Locate the cell with the specified text and output its [x, y] center coordinate. 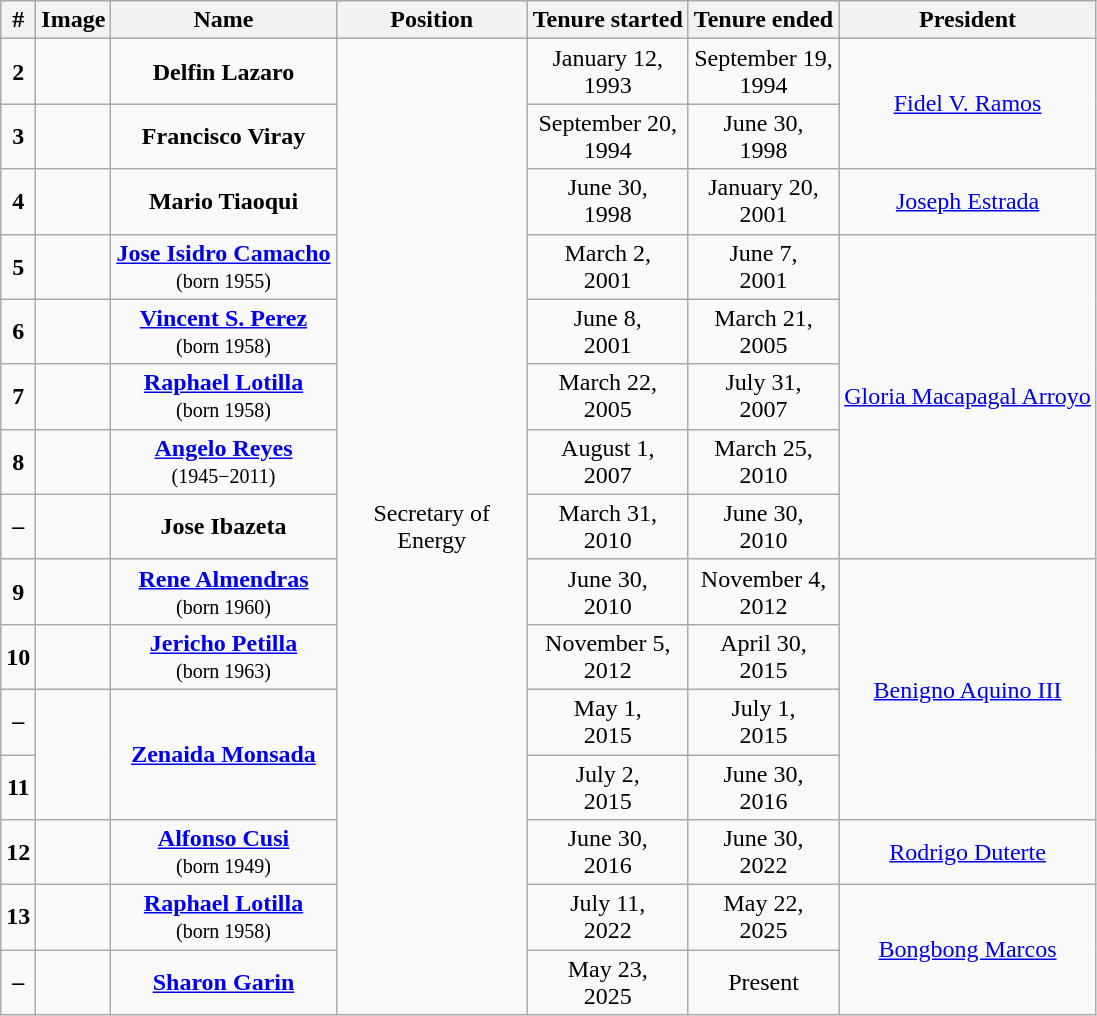
# [18, 20]
Rene Almendras(born 1960) [224, 592]
Jose Ibazeta [224, 526]
Bongbong Marcos [968, 950]
January 12,1993 [608, 72]
Present [763, 982]
Tenure started [608, 20]
Jose Isidro Camacho(born 1955) [224, 266]
Gloria Macapagal Arroyo [968, 396]
Position [432, 20]
Vincent S. Perez(born 1958) [224, 332]
Francisco Viray [224, 136]
August 1,2007 [608, 462]
April 30,2015 [763, 656]
January 20,2001 [763, 202]
November 5,2012 [608, 656]
Zenaida Monsada [224, 754]
3 [18, 136]
6 [18, 332]
8 [18, 462]
September 20,1994 [608, 136]
President [968, 20]
June 8,2001 [608, 332]
March 31,2010 [608, 526]
4 [18, 202]
July 31,2007 [763, 396]
Mario Tiaoqui [224, 202]
March 25,2010 [763, 462]
Sharon Garin [224, 982]
July 1,2015 [763, 722]
Delfin Lazaro [224, 72]
11 [18, 786]
5 [18, 266]
Alfonso Cusi(born 1949) [224, 852]
Joseph Estrada [968, 202]
10 [18, 656]
Tenure ended [763, 20]
13 [18, 918]
March 21,2005 [763, 332]
7 [18, 396]
Secretary of Energy [432, 527]
Benigno Aquino III [968, 689]
Angelo Reyes(1945−2011) [224, 462]
May 23,2025 [608, 982]
Jericho Petilla(born 1963) [224, 656]
Fidel V. Ramos [968, 104]
12 [18, 852]
June 30,2022 [763, 852]
May 22,2025 [763, 918]
June 7,2001 [763, 266]
Rodrigo Duterte [968, 852]
July 11,2022 [608, 918]
March 22,2005 [608, 396]
Image [74, 20]
March 2,2001 [608, 266]
2 [18, 72]
November 4,2012 [763, 592]
May 1,2015 [608, 722]
July 2,2015 [608, 786]
September 19,1994 [763, 72]
Name [224, 20]
9 [18, 592]
